From the cell containing the given text, extract its center point as [X, Y] coordinate. 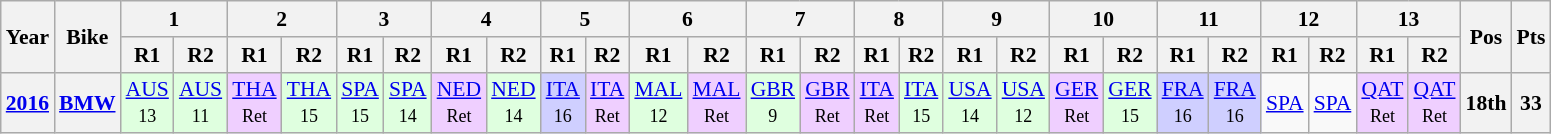
GBR9 [774, 102]
11 [1209, 19]
USA14 [970, 102]
Pts [1530, 36]
AUS11 [200, 102]
MAL12 [658, 102]
33 [1530, 102]
SPA14 [408, 102]
SPA15 [360, 102]
6 [687, 19]
NED14 [513, 102]
Bike [87, 36]
ITA16 [563, 102]
2 [282, 19]
7 [800, 19]
1 [174, 19]
GERRet [1076, 102]
3 [384, 19]
THA15 [309, 102]
THARet [254, 102]
12 [1308, 19]
Pos [1486, 36]
2016 [28, 102]
18th [1486, 102]
Year [28, 36]
GBRRet [828, 102]
8 [900, 19]
NEDRet [459, 102]
9 [996, 19]
BMW [87, 102]
MALRet [716, 102]
10 [1104, 19]
5 [586, 19]
ITA15 [921, 102]
13 [1408, 19]
GER15 [1130, 102]
4 [486, 19]
USA12 [1024, 102]
AUS13 [148, 102]
